From the cell containing the given text, extract its center point as [X, Y] coordinate. 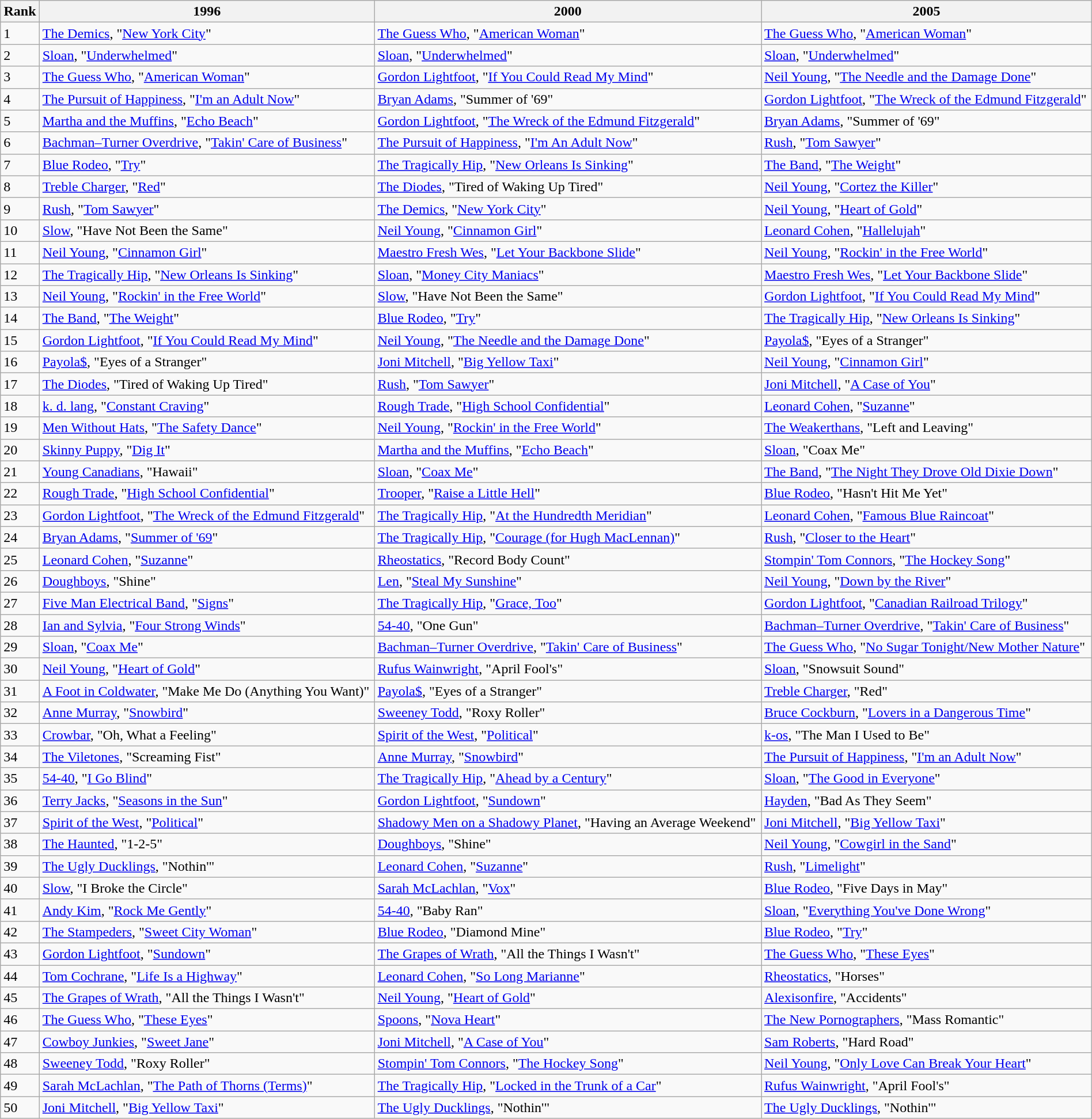
2000 [568, 12]
Tom Cochrane, "Life Is a Highway" [207, 976]
11 [20, 252]
Slow, "I Broke the Circle" [207, 888]
13 [20, 297]
Sloan, "Money City Maniacs" [568, 275]
The Haunted, "1-2-5" [207, 844]
21 [20, 472]
Cowboy Junkies, "Sweet Jane" [207, 1042]
The Weakerthans, "Left and Leaving" [927, 428]
16 [20, 362]
49 [20, 1086]
1 [20, 33]
24 [20, 537]
The Tragically Hip, "Grace, Too" [568, 603]
Sarah McLachlan, "Vox" [568, 888]
17 [20, 384]
35 [20, 779]
29 [20, 647]
22 [20, 494]
Andy Kim, "Rock Me Gently" [207, 910]
43 [20, 954]
Sam Roberts, "Hard Road" [927, 1042]
15 [20, 340]
38 [20, 844]
2005 [927, 12]
Neil Young, "Cortez the Killer" [927, 187]
48 [20, 1064]
Sarah McLachlan, "The Path of Thorns (Terms)" [207, 1086]
The Tragically Hip, "Ahead by a Century" [568, 779]
34 [20, 757]
The Band, "The Night They Drove Old Dixie Down" [927, 472]
44 [20, 976]
41 [20, 910]
9 [20, 208]
14 [20, 318]
Hayden, "Bad As They Seem" [927, 801]
The Tragically Hip, "Locked in the Trunk of a Car" [568, 1086]
Young Canadians, "Hawaii" [207, 472]
28 [20, 625]
Blue Rodeo, "Hasn't Hit Me Yet" [927, 494]
54-40, "Baby Ran" [568, 910]
3 [20, 77]
Leonard Cohen, "Famous Blue Raincoat" [927, 515]
The Tragically Hip, "Courage (for Hugh MacLennan)" [568, 537]
Sloan, "Snowsuit Sound" [927, 669]
The New Pornographers, "Mass Romantic" [927, 1020]
Crowbar, "Oh, What a Feeling" [207, 735]
20 [20, 450]
Blue Rodeo, "Five Days in May" [927, 888]
32 [20, 713]
Bruce Cockburn, "Lovers in a Dangerous Time" [927, 713]
4 [20, 99]
The Pursuit of Happiness, "I'm An Adult Now" [568, 143]
A Foot in Coldwater, "Make Me Do (Anything You Want)" [207, 691]
Neil Young, "Cowgirl in the Sand" [927, 844]
54-40, "One Gun" [568, 625]
The Guess Who, "No Sugar Tonight/New Mother Nature" [927, 647]
Trooper, "Raise a Little Hell" [568, 494]
Sloan, "The Good in Everyone" [927, 779]
42 [20, 932]
Leonard Cohen, "So Long Marianne" [568, 976]
Rush, "Limelight" [927, 866]
Terry Jacks, "Seasons in the Sun" [207, 801]
50 [20, 1107]
Blue Rodeo, "Diamond Mine" [568, 932]
25 [20, 559]
12 [20, 275]
The Viletones, "Screaming Fist" [207, 757]
33 [20, 735]
31 [20, 691]
54-40, "I Go Blind" [207, 779]
Men Without Hats, "The Safety Dance" [207, 428]
47 [20, 1042]
The Tragically Hip, "At the Hundredth Meridian" [568, 515]
Neil Young, "Down by the River" [927, 581]
23 [20, 515]
18 [20, 406]
Ian and Sylvia, "Four Strong Winds" [207, 625]
6 [20, 143]
Leonard Cohen, "Hallelujah" [927, 230]
7 [20, 165]
30 [20, 669]
8 [20, 187]
k. d. lang, "Constant Craving" [207, 406]
Rank [20, 12]
40 [20, 888]
Shadowy Men on a Shadowy Planet, "Having an Average Weekend" [568, 822]
27 [20, 603]
Rush, "Closer to the Heart" [927, 537]
Five Man Electrical Band, "Signs" [207, 603]
Len, "Steal My Sunshine" [568, 581]
19 [20, 428]
45 [20, 998]
Rheostatics, "Record Body Count" [568, 559]
Sloan, "Everything You've Done Wrong" [927, 910]
46 [20, 1020]
2 [20, 55]
Gordon Lightfoot, "Canadian Railroad Trilogy" [927, 603]
1996 [207, 12]
26 [20, 581]
Skinny Puppy, "Dig It" [207, 450]
Spoons, "Nova Heart" [568, 1020]
Rheostatics, "Horses" [927, 976]
Neil Young, "Only Love Can Break Your Heart" [927, 1064]
The Stampeders, "Sweet City Woman" [207, 932]
10 [20, 230]
k-os, "The Man I Used to Be" [927, 735]
39 [20, 866]
Alexisonfire, "Accidents" [927, 998]
37 [20, 822]
36 [20, 801]
5 [20, 121]
